Pinpoint the cell where the given text exists, returning its (X, Y) midpoint coordinate. 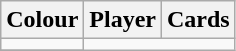
Colour (42, 20)
Cards (199, 20)
Player (123, 20)
